Detect which cell encompasses the target text, then output its [x, y] center coordinate. 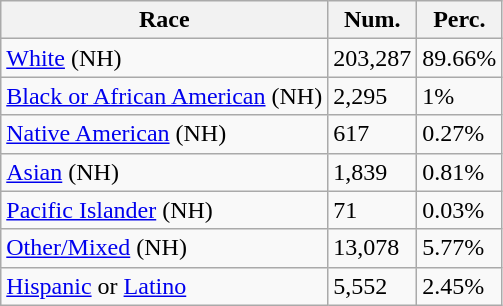
1,839 [372, 172]
617 [372, 134]
5.77% [460, 248]
13,078 [372, 248]
2,295 [372, 96]
Native American (NH) [164, 134]
0.81% [460, 172]
Pacific Islander (NH) [164, 210]
Asian (NH) [164, 172]
1% [460, 96]
Race [164, 20]
Black or African American (NH) [164, 96]
203,287 [372, 58]
White (NH) [164, 58]
0.27% [460, 134]
Perc. [460, 20]
0.03% [460, 210]
Other/Mixed (NH) [164, 248]
89.66% [460, 58]
Hispanic or Latino [164, 286]
2.45% [460, 286]
71 [372, 210]
5,552 [372, 286]
Num. [372, 20]
